Scan for the cell matching the given text and deliver its [X, Y] coordinate at center. 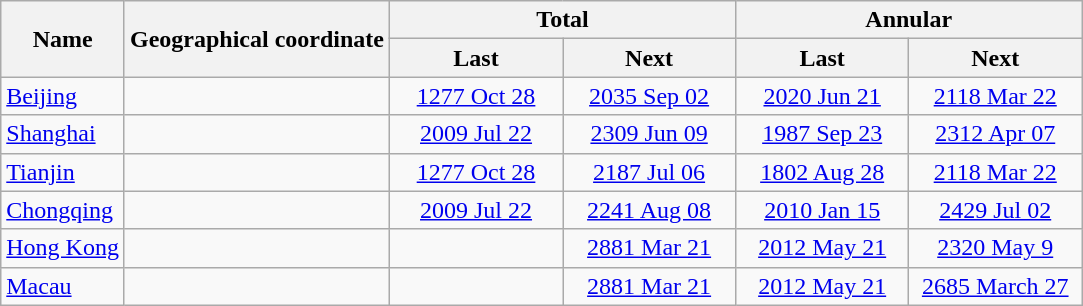
Hong Kong [63, 248]
2010 Jan 15 [822, 210]
Shanghai [63, 134]
Name [63, 39]
2035 Sep 02 [650, 96]
Chongqing [63, 210]
Macau [63, 286]
2187 Jul 06 [650, 172]
2429 Jul 02 [996, 210]
Tianjin [63, 172]
2309 Jun 09 [650, 134]
2020 Jun 21 [822, 96]
Total [563, 20]
2320 May 9 [996, 248]
Geographical coordinate [256, 39]
1802 Aug 28 [822, 172]
2312 Apr 07 [996, 134]
2685 March 27 [996, 286]
1987 Sep 23 [822, 134]
Annular [909, 20]
Beijing [63, 96]
2241 Aug 08 [650, 210]
